Scan for the cell matching the given text and deliver its (x, y) coordinate at center. 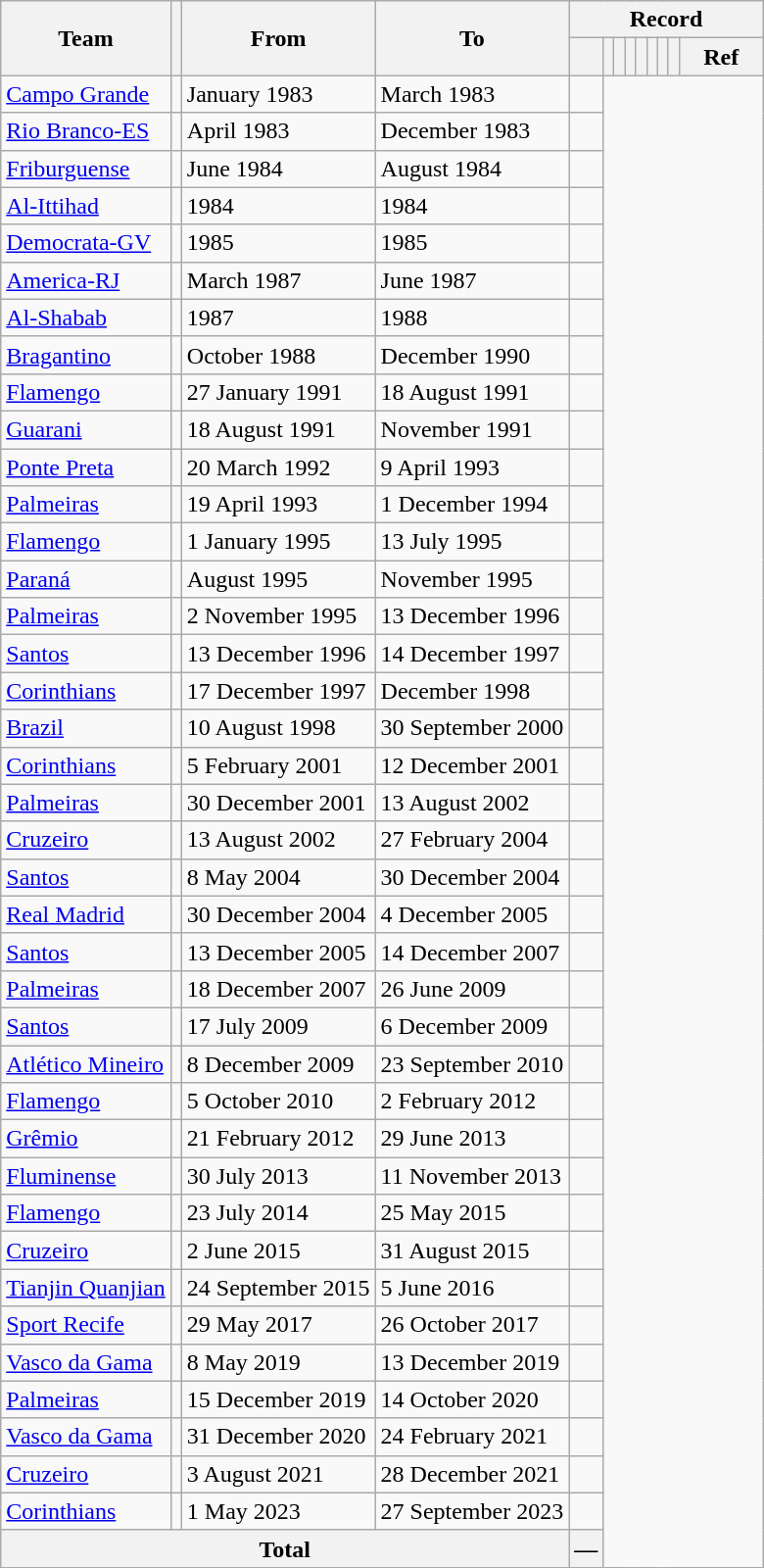
August 1984 (472, 169)
13 July 1995 (472, 542)
30 September 2000 (472, 728)
5 February 2001 (278, 765)
Team (86, 38)
March 1987 (278, 280)
29 June 2013 (472, 1139)
Sport Recife (86, 1325)
29 May 2017 (278, 1325)
24 September 2015 (278, 1288)
4 December 2005 (472, 914)
March 1983 (472, 94)
To (472, 38)
6 December 2009 (472, 1026)
1 January 1995 (278, 542)
Democrata-GV (86, 243)
June 1984 (278, 169)
19 April 1993 (278, 505)
Brazil (86, 728)
9 April 1993 (472, 467)
25 May 2015 (472, 1213)
November 1991 (472, 429)
23 July 2014 (278, 1213)
Paraná (86, 579)
Fluminense (86, 1176)
8 May 2004 (278, 877)
2 November 1995 (278, 616)
5 October 2010 (278, 1102)
America-RJ (86, 280)
1 December 1994 (472, 505)
January 1983 (278, 94)
Grêmio (86, 1139)
15 December 2019 (278, 1399)
Campo Grande (86, 94)
24 February 2021 (472, 1437)
31 December 2020 (278, 1437)
December 1990 (472, 355)
1988 (472, 318)
Total (285, 1548)
Al-Shabab (86, 318)
26 October 2017 (472, 1325)
October 1988 (278, 355)
December 1998 (472, 691)
June 1987 (472, 280)
31 August 2015 (472, 1250)
Guarani (86, 429)
18 December 2007 (278, 989)
Record (666, 20)
28 December 2021 (472, 1474)
Ref (721, 57)
13 December 2019 (472, 1362)
14 December 2007 (472, 952)
8 May 2019 (278, 1362)
14 October 2020 (472, 1399)
8 December 2009 (278, 1063)
April 1983 (278, 131)
3 August 2021 (278, 1474)
Real Madrid (86, 914)
10 August 1998 (278, 728)
23 September 2010 (472, 1063)
12 December 2001 (472, 765)
— (586, 1548)
11 November 2013 (472, 1176)
November 1995 (472, 579)
21 February 2012 (278, 1139)
13 December 2005 (278, 952)
27 January 1991 (278, 392)
August 1995 (278, 579)
17 December 1997 (278, 691)
30 July 2013 (278, 1176)
Bragantino (86, 355)
2 February 2012 (472, 1102)
December 1983 (472, 131)
Al-Ittihad (86, 206)
14 December 1997 (472, 654)
Rio Branco-ES (86, 131)
26 June 2009 (472, 989)
Ponte Preta (86, 467)
Tianjin Quanjian (86, 1288)
1987 (278, 318)
2 June 2015 (278, 1250)
27 September 2023 (472, 1511)
From (278, 38)
1 May 2023 (278, 1511)
17 July 2009 (278, 1026)
27 February 2004 (472, 840)
30 December 2001 (278, 803)
Friburguense (86, 169)
5 June 2016 (472, 1288)
Atlético Mineiro (86, 1063)
20 March 1992 (278, 467)
